Determine the [x, y] coordinate at the center of the cell enclosing the given text.  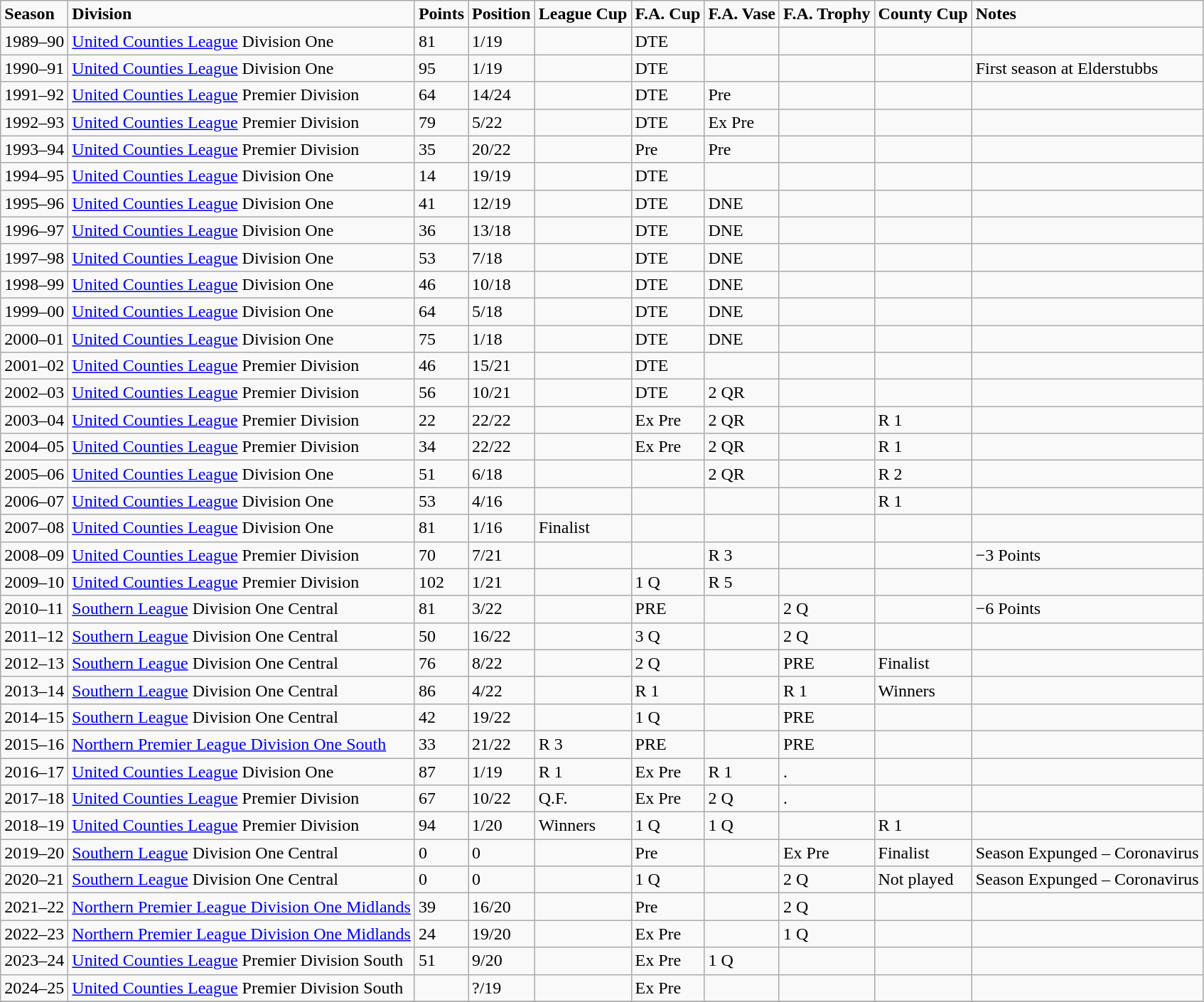
6/18 [501, 474]
13/18 [501, 230]
1992–93 [34, 122]
22 [441, 420]
?/19 [501, 988]
2023–24 [34, 961]
21/22 [501, 744]
15/21 [501, 366]
34 [441, 447]
1994–95 [34, 176]
Position [501, 14]
Season [34, 14]
39 [441, 907]
50 [441, 636]
F.A. Trophy [827, 14]
2018–19 [34, 826]
1995–96 [34, 203]
1/20 [501, 826]
1/21 [501, 582]
19/22 [501, 717]
4/22 [501, 690]
8/22 [501, 663]
2006–07 [34, 501]
2011–12 [34, 636]
2007–08 [34, 528]
Points [441, 14]
42 [441, 717]
16/22 [501, 636]
10/22 [501, 799]
2021–22 [34, 907]
Division [242, 14]
41 [441, 203]
1989–90 [34, 41]
−6 Points [1087, 609]
33 [441, 744]
76 [441, 663]
1998–99 [34, 284]
2015–16 [34, 744]
14 [441, 176]
Not played [923, 880]
20/22 [501, 149]
7/18 [501, 257]
2020–21 [34, 880]
2005–06 [34, 474]
56 [441, 393]
75 [441, 339]
12/19 [501, 203]
1997–98 [34, 257]
1990–91 [34, 68]
14/24 [501, 95]
79 [441, 122]
2004–05 [34, 447]
24 [441, 934]
2012–13 [34, 663]
F.A. Vase [742, 14]
10/21 [501, 393]
1/16 [501, 528]
League Cup [583, 14]
2016–17 [34, 771]
2024–25 [34, 988]
36 [441, 230]
1/18 [501, 339]
19/20 [501, 934]
2013–14 [34, 690]
F.A. Cup [668, 14]
5/18 [501, 311]
2010–11 [34, 609]
102 [441, 582]
2009–10 [34, 582]
1996–97 [34, 230]
−3 Points [1087, 555]
R 2 [923, 474]
95 [441, 68]
2022–23 [34, 934]
70 [441, 555]
16/20 [501, 907]
2017–18 [34, 799]
First season at Elderstubbs [1087, 68]
87 [441, 771]
1991–92 [34, 95]
86 [441, 690]
7/21 [501, 555]
2003–04 [34, 420]
67 [441, 799]
5/22 [501, 122]
2014–15 [34, 717]
9/20 [501, 961]
2008–09 [34, 555]
R 5 [742, 582]
2002–03 [34, 393]
County Cup [923, 14]
1999–00 [34, 311]
1993–94 [34, 149]
3/22 [501, 609]
Northern Premier League Division One South [242, 744]
2000–01 [34, 339]
35 [441, 149]
Q.F. [583, 799]
2019–20 [34, 853]
19/19 [501, 176]
3 Q [668, 636]
2001–02 [34, 366]
94 [441, 826]
10/18 [501, 284]
4/16 [501, 501]
Notes [1087, 14]
